Detect which cell encompasses the target text, then output its [X, Y] center coordinate. 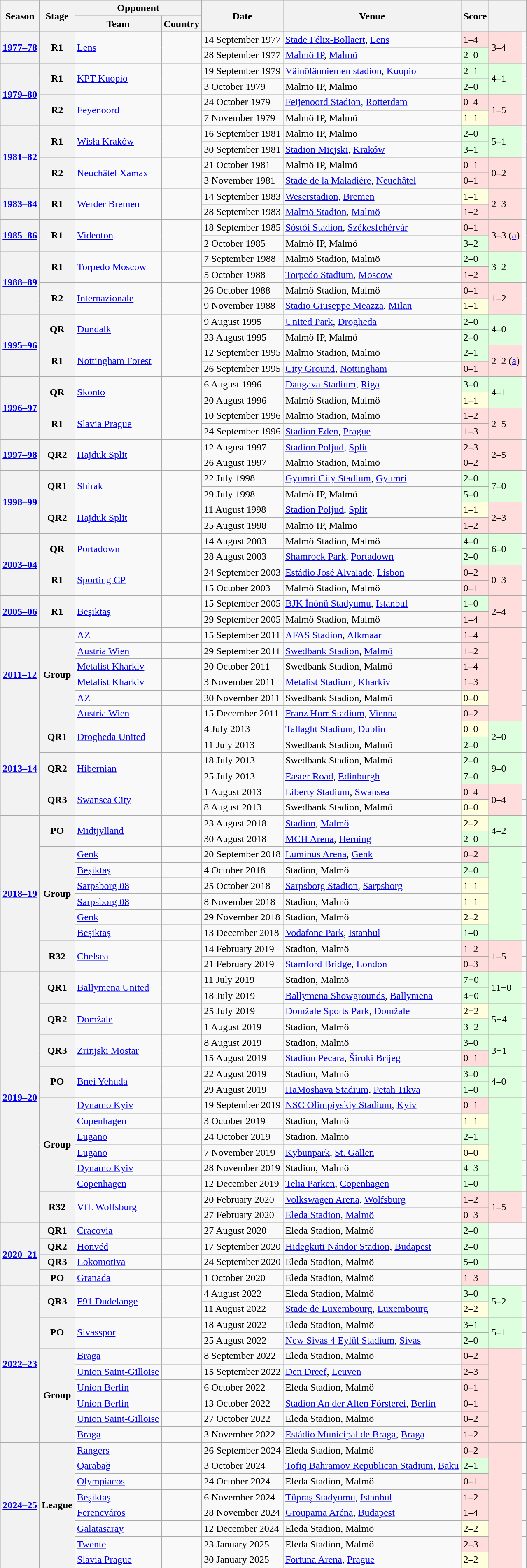
12 August 1997 [243, 447]
29 September 2011 [243, 651]
Chelsea [118, 956]
21 February 2019 [243, 964]
28 September 1977 [243, 55]
16 September 1981 [243, 133]
Stade de Luxembourg, Luxembourg [372, 1309]
1995–96 [20, 345]
15 August 2019 [243, 1058]
HaMoshava Stadium, Petah Tikva [372, 1090]
24 September 2020 [243, 1262]
27 February 2020 [243, 1215]
1998–99 [20, 502]
Stadion Miejski, Kraków [372, 149]
14 September 1977 [243, 40]
23 August 1995 [243, 337]
8 September 2022 [243, 1356]
2013–14 [20, 768]
7 November 2019 [243, 1152]
25 August 2022 [243, 1340]
Estádio José Alvalade, Lisbon [372, 572]
Werder Bremen [118, 204]
18 July 2013 [243, 761]
Kybunpark, St. Gallen [372, 1152]
Team [118, 24]
Sarpsborg Stadion, Sarpsborg [372, 886]
Skonto [118, 392]
4–2 [506, 831]
11 August 1998 [243, 510]
8 November 2018 [243, 901]
2005–06 [20, 611]
Telia Parken, Copenhagen [372, 1183]
26 September 1995 [243, 369]
15 September 2022 [243, 1372]
Lokomotiva [118, 1262]
2020–21 [20, 1254]
11 August 2022 [243, 1309]
20 September 2018 [243, 854]
Metalist Stadium, Kharkiv [372, 682]
25 July 2019 [243, 1011]
Olympiacos [118, 1482]
Stadion An der Alten Försterei, Berlin [372, 1403]
29 September 2005 [243, 619]
Drogheda United [118, 737]
1983–84 [20, 204]
Country [182, 24]
13 October 2022 [243, 1403]
Qarabağ [118, 1466]
2011–12 [20, 674]
2024–25 [20, 1505]
9–0 [506, 768]
26 August 1997 [243, 463]
Videoton [118, 236]
14 February 2019 [243, 948]
3−2 [475, 1027]
Tallaght Stadium, Dublin [372, 729]
City Ground, Nottingham [372, 369]
4−0 [475, 996]
1979–80 [20, 94]
11 July 2019 [243, 980]
15 September 2005 [243, 604]
7 September 1988 [243, 259]
1981–82 [20, 157]
9 August 1995 [243, 322]
Gyumri City Stadium, Gyumri [372, 478]
14 September 1983 [243, 196]
Stade Félix-Bollaert, Lens [372, 40]
10 September 1996 [243, 415]
Stade de la Maladière, Neuchâtel [372, 180]
Sóstói Stadion, Székesfehérvár [372, 228]
Ballymena United [118, 988]
Wisła Kraków [118, 141]
24 September 2003 [243, 572]
30 September 1981 [243, 149]
Stamford Bridge, London [372, 964]
3–3 (a) [506, 236]
29 August 2019 [243, 1090]
25 August 1998 [243, 525]
1985–86 [20, 236]
Liberty Stadium, Swansea [372, 792]
29 November 2018 [243, 917]
24 September 1996 [243, 431]
2003–04 [20, 565]
Tofiq Bahramov Republican Stadium, Baku [372, 1466]
Dundalk [118, 329]
1 August 2019 [243, 1027]
20 October 2011 [243, 666]
17 September 2020 [243, 1246]
22 August 2019 [243, 1074]
3 October 1979 [243, 86]
Domžale Sports Park, Domžale [372, 1011]
Hidegkuti Nándor Stadion, Budapest [372, 1246]
26 September 2024 [243, 1450]
Swansea City [118, 800]
30 November 2011 [243, 698]
28 August 2003 [243, 557]
5−4 [506, 1019]
VfL Wolfsburg [118, 1207]
Neuchâtel Xamax [118, 173]
6 November 2024 [243, 1497]
Stadion Eden, Prague [372, 431]
3−1 [506, 1050]
1 August 2013 [243, 792]
Torpedo Moscow [118, 267]
Honvéd [118, 1246]
18 August 2022 [243, 1325]
3 November 2022 [243, 1434]
Nottingham Forest [118, 361]
1996–97 [20, 408]
Midtjylland [118, 831]
Stadio Giuseppe Meazza, Milan [372, 306]
Vodafone Park, Istanbul [372, 933]
2018–19 [20, 894]
Ballymena Showgrounds, Ballymena [372, 996]
12 December 2019 [243, 1183]
Feijenoord Stadion, Rotterdam [372, 102]
25 October 2018 [243, 886]
3 October 2019 [243, 1121]
Volkswagen Arena, Wolfsburg [372, 1199]
15 September 2011 [243, 635]
Torpedo Stadium, Moscow [372, 275]
3 November 2011 [243, 682]
Domžale [118, 1019]
Feyenoord [118, 110]
New Sivas 4 Eylül Stadium, Sivas [372, 1340]
20 February 2020 [243, 1199]
13 December 2018 [243, 933]
Opponent [138, 8]
7−0 [475, 980]
Season [20, 16]
Shirak [118, 486]
Ferencváros [118, 1513]
18 September 1985 [243, 228]
NSC Olimpiyskiy Stadium, Kyiv [372, 1105]
6 October 2022 [243, 1387]
Tüpraş Stadyumu, Istanbul [372, 1497]
1988–89 [20, 282]
12 September 1995 [243, 353]
Weserstadion, Bremen [372, 196]
Venue [372, 16]
24 October 2019 [243, 1136]
18 July 2019 [243, 996]
Shamrock Park, Portadown [372, 557]
1997–98 [20, 455]
20 August 1996 [243, 400]
3–4 [506, 47]
25 July 2013 [243, 776]
5–2 [506, 1301]
26 October 1988 [243, 290]
Franz Horr Stadium, Vienna [372, 714]
Estádio Municipal de Braga, Braga [372, 1434]
11 July 2013 [243, 745]
29 July 1998 [243, 494]
19 September 2019 [243, 1105]
2–2 (a) [506, 361]
League [57, 1505]
KPT Kuopio [118, 79]
12 December 2024 [243, 1528]
Den Dreef, Leuven [372, 1372]
3 October 2024 [243, 1466]
4 August 2022 [243, 1293]
5 October 1988 [243, 275]
19 September 1979 [243, 71]
Daugava Stadium, Riga [372, 384]
Groupama Aréna, Budapest [372, 1513]
15 December 2011 [243, 714]
Zrinjski Mostar [118, 1050]
11−0 [506, 988]
Internazionale [118, 298]
30 January 2025 [243, 1560]
28 November 2024 [243, 1513]
MCH Arena, Herning [372, 839]
Bnei Yehuda [118, 1082]
Easter Road, Edinburgh [372, 776]
4–3 [475, 1168]
4 July 2013 [243, 729]
24 October 2024 [243, 1482]
Granada [118, 1278]
2 October 1985 [243, 243]
AFAS Stadion, Alkmaar [372, 635]
United Park, Drogheda [372, 322]
Sporting CP [118, 580]
22 July 1998 [243, 478]
Hibernian [118, 768]
9 November 1988 [243, 306]
Stage [57, 16]
8 August 2019 [243, 1043]
27 October 2022 [243, 1419]
28 September 1983 [243, 212]
Sivasspor [118, 1332]
21 October 1981 [243, 165]
Portadown [118, 549]
Lens [118, 47]
Fortuna Arena, Prague [372, 1560]
30 August 2018 [243, 839]
F91 Dudelange [118, 1301]
Cracovia [118, 1231]
23 January 2025 [243, 1544]
14 August 2003 [243, 541]
1977–78 [20, 47]
6 August 1996 [243, 384]
24 October 1979 [243, 102]
Twente [118, 1544]
23 August 2018 [243, 823]
2−2 [475, 1011]
3 November 1981 [243, 180]
Date [243, 16]
8 August 2013 [243, 807]
Stadion Pecara, Široki Brijeg [372, 1058]
2022–23 [20, 1364]
Galatasaray [118, 1528]
4 October 2018 [243, 870]
2–4 [506, 611]
27 August 2020 [243, 1231]
1 October 2020 [243, 1278]
28 November 2019 [243, 1168]
15 October 2003 [243, 588]
BJK İnönü Stadyumu, Istanbul [372, 604]
7 November 1979 [243, 118]
Rangers [118, 1450]
Luminus Arena, Genk [372, 854]
Score [475, 16]
2019–20 [20, 1098]
6–0 [506, 549]
Väinölänniemen stadion, Kuopio [372, 71]
